Find where the given text appears and provide that cell's center as (x, y) coordinate. 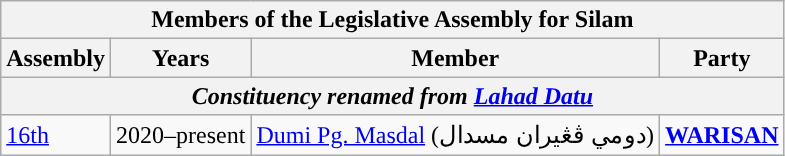
Years (180, 58)
Member (456, 58)
Assembly (56, 58)
2020–present (180, 135)
WARISAN (722, 135)
Constituency renamed from Lahad Datu (392, 96)
Dumi Pg. Masdal (دومي ڤڠيران مسدال) (456, 135)
Party (722, 58)
Members of the Legislative Assembly for Silam (392, 20)
16th (56, 135)
